Output the [X, Y] coordinate of the center of the cell containing the given text.  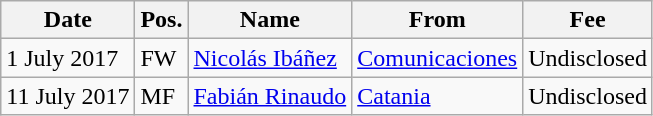
FW [162, 58]
Name [270, 20]
MF [162, 96]
11 July 2017 [68, 96]
Fee [588, 20]
1 July 2017 [68, 58]
Nicolás Ibáñez [270, 58]
Catania [438, 96]
Comunicaciones [438, 58]
Date [68, 20]
From [438, 20]
Fabián Rinaudo [270, 96]
Pos. [162, 20]
